For the text-containing cell, return its midpoint in (X, Y) coordinate format. 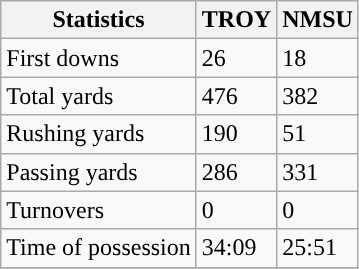
286 (236, 172)
Time of possession (99, 248)
Rushing yards (99, 134)
382 (318, 96)
First downs (99, 58)
26 (236, 58)
331 (318, 172)
Passing yards (99, 172)
Turnovers (99, 210)
Total yards (99, 96)
25:51 (318, 248)
NMSU (318, 20)
Statistics (99, 20)
190 (236, 134)
18 (318, 58)
476 (236, 96)
51 (318, 134)
34:09 (236, 248)
TROY (236, 20)
